Return the (x, y) coordinate for the center point of the cell that contains the specified text.  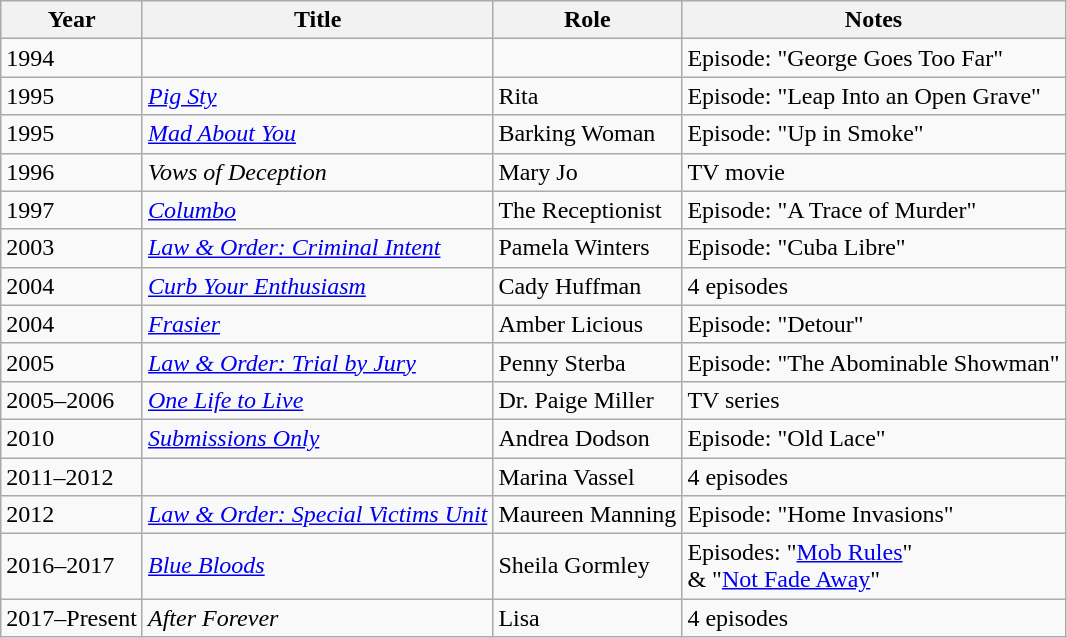
Maureen Manning (588, 515)
Title (317, 20)
TV movie (874, 172)
Mad About You (317, 134)
1994 (72, 58)
Sheila Gormley (588, 566)
Frasier (317, 324)
Andrea Dodson (588, 438)
1997 (72, 210)
The Receptionist (588, 210)
2017–Present (72, 618)
Episode: "Old Lace" (874, 438)
Columbo (317, 210)
2005–2006 (72, 400)
Blue Bloods (317, 566)
Curb Your Enthusiasm (317, 286)
1996 (72, 172)
Episode: "Detour" (874, 324)
Marina Vassel (588, 477)
2003 (72, 248)
Episode: "Leap Into an Open Grave" (874, 96)
Pamela Winters (588, 248)
2016–2017 (72, 566)
Role (588, 20)
After Forever (317, 618)
Vows of Deception (317, 172)
Amber Licious (588, 324)
2011–2012 (72, 477)
Episode: "The Abominable Showman" (874, 362)
Episode: "A Trace of Murder" (874, 210)
Episode: "George Goes Too Far" (874, 58)
Cady Huffman (588, 286)
2010 (72, 438)
Rita (588, 96)
One Life to Live (317, 400)
Pig Sty (317, 96)
Episode: "Cuba Libre" (874, 248)
Law & Order: Trial by Jury (317, 362)
Episodes: "Mob Rules"& "Not Fade Away" (874, 566)
Dr. Paige Miller (588, 400)
Penny Sterba (588, 362)
Notes (874, 20)
2012 (72, 515)
Barking Woman (588, 134)
2005 (72, 362)
Episode: "Up in Smoke" (874, 134)
TV series (874, 400)
Mary Jo (588, 172)
Law & Order: Special Victims Unit (317, 515)
Episode: "Home Invasions" (874, 515)
Lisa (588, 618)
Submissions Only (317, 438)
Year (72, 20)
Law & Order: Criminal Intent (317, 248)
